Find where the given text appears and provide that cell's center as [X, Y] coordinate. 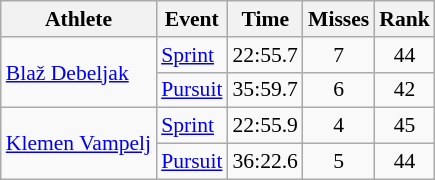
22:55.9 [264, 126]
Klemen Vampelj [78, 144]
Time [264, 19]
Rank [404, 19]
22:55.7 [264, 55]
Event [192, 19]
7 [338, 55]
Athlete [78, 19]
35:59.7 [264, 90]
4 [338, 126]
6 [338, 90]
Misses [338, 19]
5 [338, 162]
36:22.6 [264, 162]
45 [404, 126]
42 [404, 90]
Blaž Debeljak [78, 72]
